Detect which cell encompasses the target text, then output its [X, Y] center coordinate. 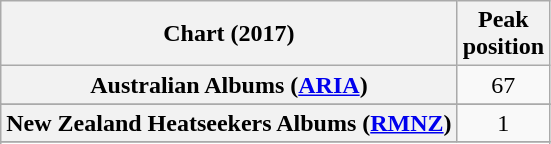
New Zealand Heatseekers Albums (RMNZ) [229, 123]
1 [503, 123]
Chart (2017) [229, 34]
67 [503, 85]
Peak position [503, 34]
Australian Albums (ARIA) [229, 85]
